Identify which cell holds the provided text, then report its [X, Y] central coordinate. 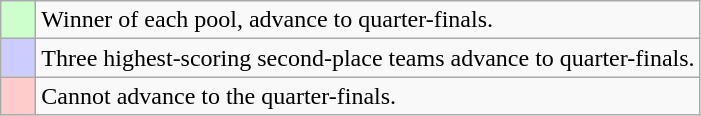
Winner of each pool, advance to quarter-finals. [368, 20]
Cannot advance to the quarter-finals. [368, 96]
Three highest-scoring second-place teams advance to quarter-finals. [368, 58]
